Provide the (X, Y) coordinate of the cell's center where the given text is located.  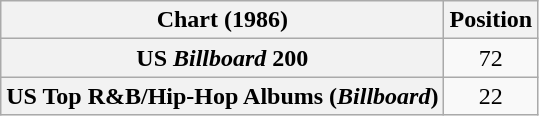
US Billboard 200 (222, 58)
Chart (1986) (222, 20)
US Top R&B/Hip-Hop Albums (Billboard) (222, 96)
72 (491, 58)
22 (491, 96)
Position (491, 20)
